For the text-containing cell, return its midpoint in (X, Y) coordinate format. 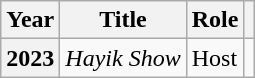
Year (30, 20)
Title (123, 20)
Host (215, 58)
2023 (30, 58)
Role (215, 20)
Hayik Show (123, 58)
